Capture the cell that displays the provided text and extract its [x, y] central coordinate. 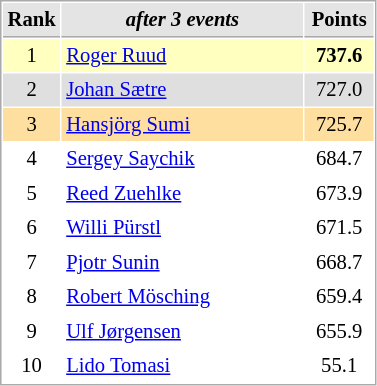
668.7 [340, 262]
Reed Zuehlke [183, 194]
673.9 [340, 194]
Sergey Saychik [183, 158]
Hansjörg Sumi [183, 124]
Rank [32, 20]
6 [32, 228]
after 3 events [183, 20]
737.6 [340, 56]
4 [32, 158]
10 [32, 366]
Lido Tomasi [183, 366]
659.4 [340, 296]
655.9 [340, 332]
7 [32, 262]
Willi Pürstl [183, 228]
3 [32, 124]
727.0 [340, 90]
1 [32, 56]
684.7 [340, 158]
Robert Mösching [183, 296]
55.1 [340, 366]
Pjotr Sunin [183, 262]
Roger Ruud [183, 56]
2 [32, 90]
5 [32, 194]
Johan Sætre [183, 90]
Points [340, 20]
9 [32, 332]
Ulf Jørgensen [183, 332]
725.7 [340, 124]
671.5 [340, 228]
8 [32, 296]
